Capture the cell that displays the provided text and extract its (X, Y) central coordinate. 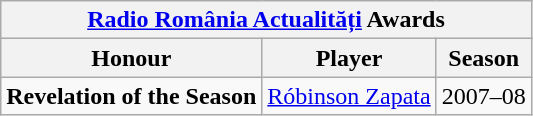
Róbinson Zapata (349, 96)
Player (349, 58)
Revelation of the Season (132, 96)
Season (484, 58)
Radio România Actualități Awards (266, 20)
2007–08 (484, 96)
Honour (132, 58)
